Scan for the cell matching the given text and deliver its (X, Y) coordinate at center. 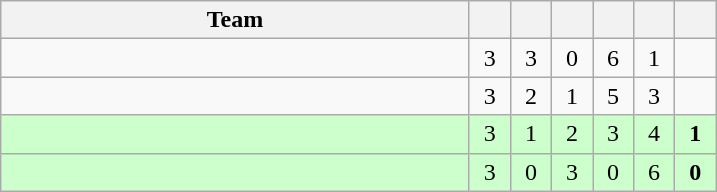
5 (612, 96)
Team (236, 20)
4 (654, 134)
